Locate the cell with the specified text and output its (x, y) center coordinate. 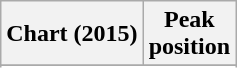
Chart (2015) (72, 34)
Peak position (189, 34)
